Locate the cell with the specified text and output its [x, y] center coordinate. 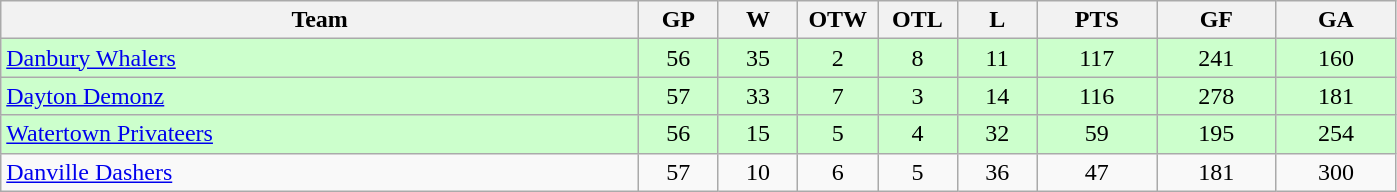
59 [1097, 134]
241 [1217, 58]
Watertown Privateers [320, 134]
GF [1217, 20]
32 [997, 134]
Danbury Whalers [320, 58]
36 [997, 172]
Team [320, 20]
L [997, 20]
10 [758, 172]
GP [678, 20]
OTL [918, 20]
Dayton Demonz [320, 96]
4 [918, 134]
7 [838, 96]
300 [1336, 172]
Danville Dashers [320, 172]
14 [997, 96]
3 [918, 96]
OTW [838, 20]
GA [1336, 20]
6 [838, 172]
116 [1097, 96]
278 [1217, 96]
254 [1336, 134]
15 [758, 134]
2 [838, 58]
33 [758, 96]
160 [1336, 58]
195 [1217, 134]
117 [1097, 58]
35 [758, 58]
PTS [1097, 20]
47 [1097, 172]
W [758, 20]
8 [918, 58]
11 [997, 58]
